Return (X, Y) of the center of cell containing provided text 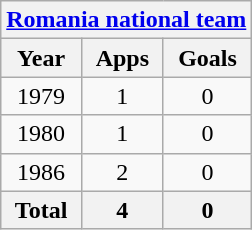
1979 (42, 96)
2 (122, 172)
1980 (42, 134)
Romania national team (126, 20)
1986 (42, 172)
Total (42, 210)
Year (42, 58)
Apps (122, 58)
Goals (208, 58)
4 (122, 210)
